Search for the cell housing the specified text and yield its (X, Y) center coordinate. 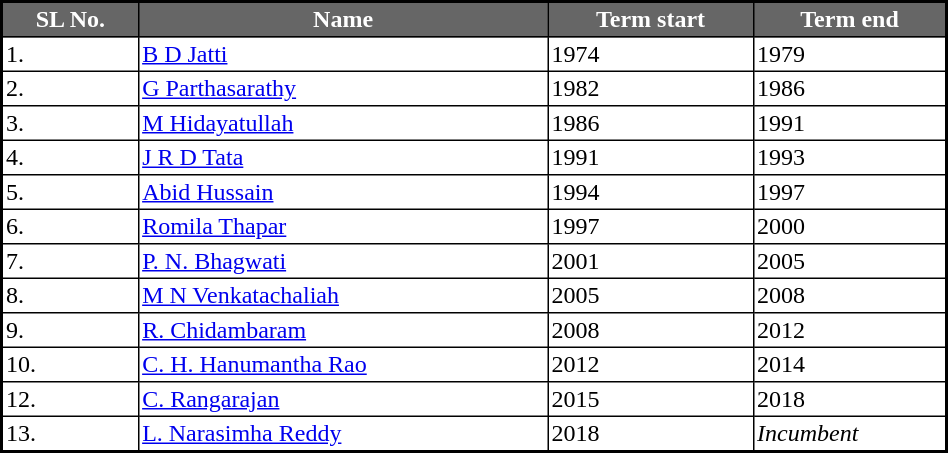
R. Chidambaram (342, 330)
1993 (850, 157)
10. (70, 364)
4. (70, 157)
C. H. Hanumantha Rao (342, 364)
L. Narasimha Reddy (342, 434)
M Hidayatullah (342, 123)
Term start (651, 20)
3. (70, 123)
M N Venkatachaliah (342, 295)
1974 (651, 54)
2001 (651, 261)
2000 (850, 226)
13. (70, 434)
Abid Hussain (342, 192)
5. (70, 192)
7. (70, 261)
2015 (651, 399)
1. (70, 54)
12. (70, 399)
1994 (651, 192)
8. (70, 295)
P. N. Bhagwati (342, 261)
1982 (651, 88)
6. (70, 226)
9. (70, 330)
1979 (850, 54)
Romila Thapar (342, 226)
B D Jatti (342, 54)
SL No. (70, 20)
2. (70, 88)
Incumbent (850, 434)
2014 (850, 364)
J R D Tata (342, 157)
Term end (850, 20)
C. Rangarajan (342, 399)
Name (342, 20)
G Parthasarathy (342, 88)
